Provide the [x, y] coordinate of the cell's center where the given text is located.  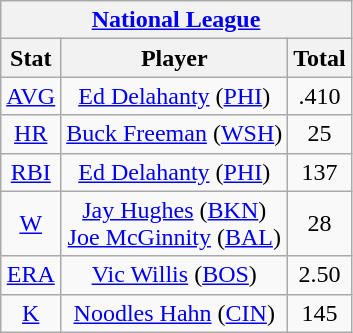
HR [31, 134]
RBI [31, 172]
K [31, 313]
Player [174, 58]
28 [320, 224]
AVG [31, 96]
.410 [320, 96]
25 [320, 134]
Jay Hughes (BKN)Joe McGinnity (BAL) [174, 224]
137 [320, 172]
145 [320, 313]
Vic Willis (BOS) [174, 275]
W [31, 224]
Total [320, 58]
ERA [31, 275]
Stat [31, 58]
Noodles Hahn (CIN) [174, 313]
2.50 [320, 275]
National League [176, 20]
Buck Freeman (WSH) [174, 134]
